For the text-containing cell, return its midpoint in [x, y] coordinate format. 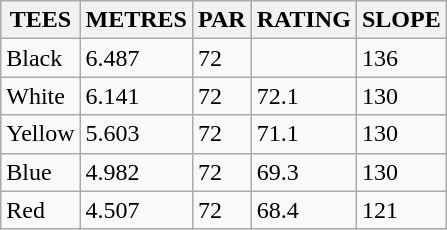
Blue [40, 172]
6.141 [136, 96]
4.507 [136, 210]
121 [401, 210]
PAR [222, 20]
6.487 [136, 58]
5.603 [136, 134]
RATING [304, 20]
72.1 [304, 96]
4.982 [136, 172]
Black [40, 58]
69.3 [304, 172]
71.1 [304, 134]
White [40, 96]
136 [401, 58]
TEES [40, 20]
METRES [136, 20]
Red [40, 210]
Yellow [40, 134]
SLOPE [401, 20]
68.4 [304, 210]
